Extract the (x, y) coordinate from the center of the cell holding the provided text.  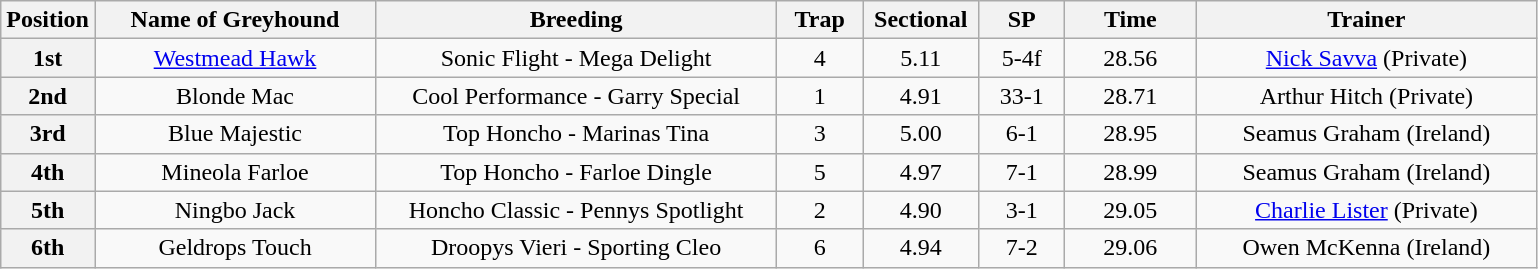
6-1 (1022, 134)
Cool Performance - Garry Special (576, 96)
5.11 (921, 58)
5 (820, 172)
Position (48, 20)
28.71 (1130, 96)
4.97 (921, 172)
Name of Greyhound (234, 20)
Geldrops Touch (234, 248)
Droopys Vieri - Sporting Cleo (576, 248)
7-2 (1022, 248)
Trainer (1366, 20)
SP (1022, 20)
2 (820, 210)
Time (1130, 20)
1 (820, 96)
4.94 (921, 248)
Blonde Mac (234, 96)
Nick Savva (Private) (1366, 58)
4 (820, 58)
3-1 (1022, 210)
5.00 (921, 134)
Breeding (576, 20)
Honcho Classic - Pennys Spotlight (576, 210)
5th (48, 210)
Top Honcho - Farloe Dingle (576, 172)
5-4f (1022, 58)
Mineola Farloe (234, 172)
Ningbo Jack (234, 210)
Trap (820, 20)
Westmead Hawk (234, 58)
Blue Majestic (234, 134)
28.95 (1130, 134)
Charlie Lister (Private) (1366, 210)
Arthur Hitch (Private) (1366, 96)
1st (48, 58)
3rd (48, 134)
6th (48, 248)
29.05 (1130, 210)
Top Honcho - Marinas Tina (576, 134)
Sectional (921, 20)
33-1 (1022, 96)
Sonic Flight - Mega Delight (576, 58)
4.90 (921, 210)
4th (48, 172)
6 (820, 248)
4.91 (921, 96)
2nd (48, 96)
7-1 (1022, 172)
29.06 (1130, 248)
Owen McKenna (Ireland) (1366, 248)
28.56 (1130, 58)
28.99 (1130, 172)
3 (820, 134)
